Detect which cell encompasses the target text, then output its [x, y] center coordinate. 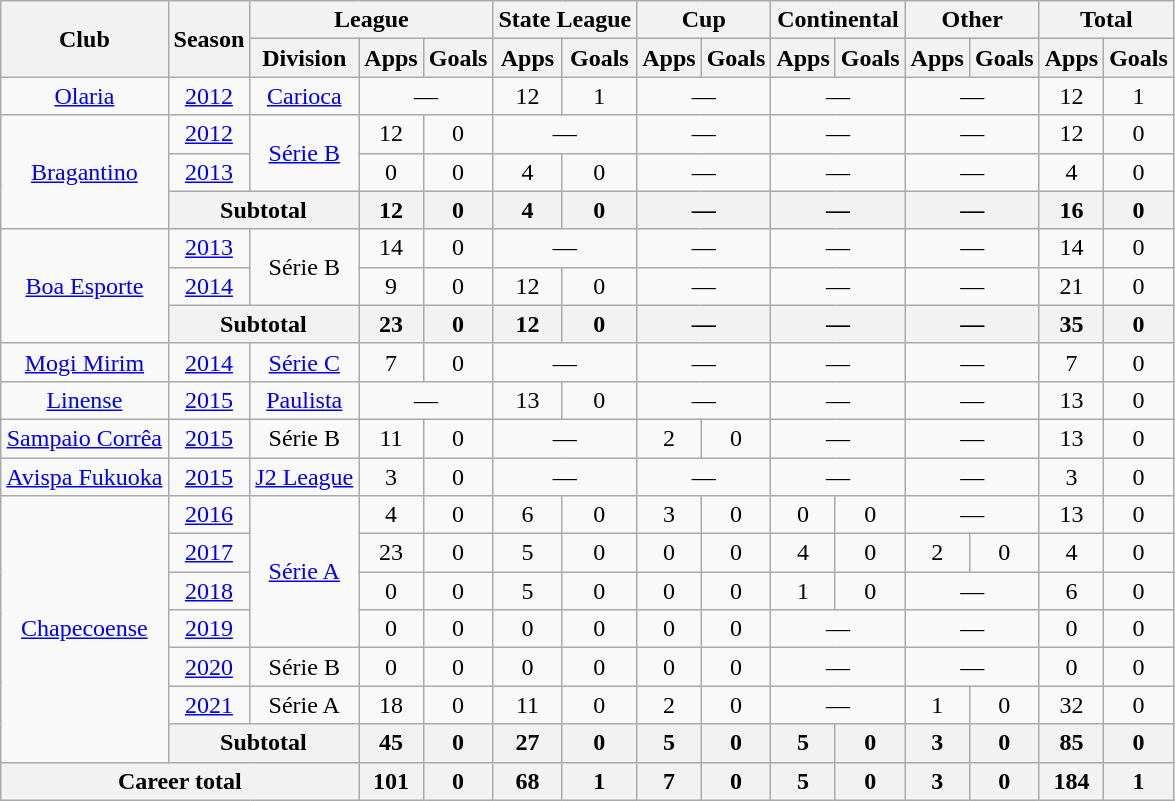
League [372, 20]
2020 [209, 667]
Club [84, 39]
Mogi Mirim [84, 362]
Boa Esporte [84, 286]
101 [391, 781]
184 [1071, 781]
J2 League [304, 477]
Série C [304, 362]
State League [565, 20]
68 [528, 781]
Linense [84, 400]
Avispa Fukuoka [84, 477]
Total [1106, 20]
2019 [209, 629]
27 [528, 743]
Paulista [304, 400]
Cup [704, 20]
Chapecoense [84, 629]
21 [1071, 286]
32 [1071, 705]
18 [391, 705]
Olaria [84, 96]
Sampaio Corrêa [84, 438]
Career total [180, 781]
Bragantino [84, 172]
Other [972, 20]
16 [1071, 210]
Carioca [304, 96]
2016 [209, 515]
Continental [838, 20]
Season [209, 39]
45 [391, 743]
Division [304, 58]
9 [391, 286]
2021 [209, 705]
35 [1071, 324]
2017 [209, 553]
85 [1071, 743]
2018 [209, 591]
